Pinpoint the cell where the given text exists, returning its [x, y] midpoint coordinate. 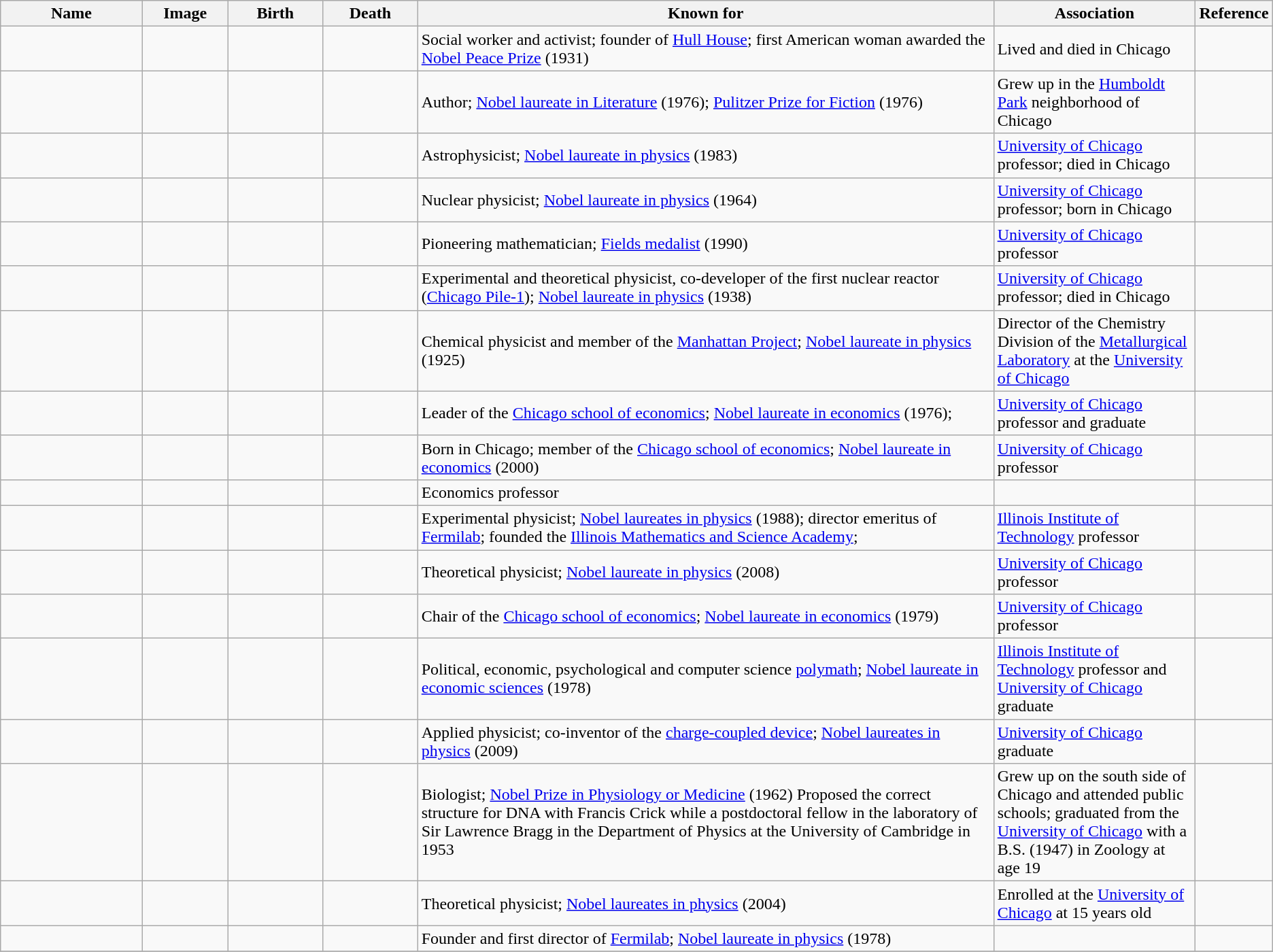
Founder and first director of Fermilab; Nobel laureate in physics (1978) [706, 938]
Director of the Chemistry Division of the Metallurgical Laboratory at the University of Chicago [1095, 351]
Social worker and activist; founder of Hull House; first American woman awarded the Nobel Peace Prize (1931) [706, 49]
Lived and died in Chicago [1095, 49]
Pioneering mathematician; Fields medalist (1990) [706, 243]
University of Chicago professor; born in Chicago [1095, 200]
Illinois Institute of Technology professor and University of Chicago graduate [1095, 679]
Experimental and theoretical physicist, co-developer of the first nuclear reactor (Chicago Pile-1); Nobel laureate in physics (1938) [706, 288]
Political, economic, psychological and computer science polymath; Nobel laureate in economic sciences (1978) [706, 679]
Death [370, 14]
Author; Nobel laureate in Literature (1976); Pulitzer Prize for Fiction (1976) [706, 102]
Reference [1234, 14]
Association [1095, 14]
Leader of the Chicago school of economics; Nobel laureate in economics (1976); [706, 413]
Experimental physicist; Nobel laureates in physics (1988); director emeritus of Fermilab; founded the Illinois Mathematics and Science Academy; [706, 528]
Chair of the Chicago school of economics; Nobel laureate in economics (1979) [706, 616]
Applied physicist; co-inventor of the charge-coupled device; Nobel laureates in physics (2009) [706, 741]
Name [71, 14]
Chemical physicist and member of the Manhattan Project; Nobel laureate in physics (1925) [706, 351]
University of Chicago professor and graduate [1095, 413]
University of Chicago graduate [1095, 741]
Illinois Institute of Technology professor [1095, 528]
Nuclear physicist; Nobel laureate in physics (1964) [706, 200]
Economics professor [706, 492]
Enrolled at the University of Chicago at 15 years old [1095, 903]
Astrophysicist; Nobel laureate in physics (1983) [706, 155]
Theoretical physicist; Nobel laureate in physics (2008) [706, 571]
Grew up in the Humboldt Park neighborhood of Chicago [1095, 102]
Theoretical physicist; Nobel laureates in physics (2004) [706, 903]
Known for [706, 14]
Born in Chicago; member of the Chicago school of economics; Nobel laureate in economics (2000) [706, 457]
Image [185, 14]
Birth [275, 14]
Grew up on the south side of Chicago and attended public schools; graduated from the University of Chicago with a B.S. (1947) in Zoology at age 19 [1095, 823]
